Determine the [X, Y] coordinate at the center of the cell enclosing the given text.  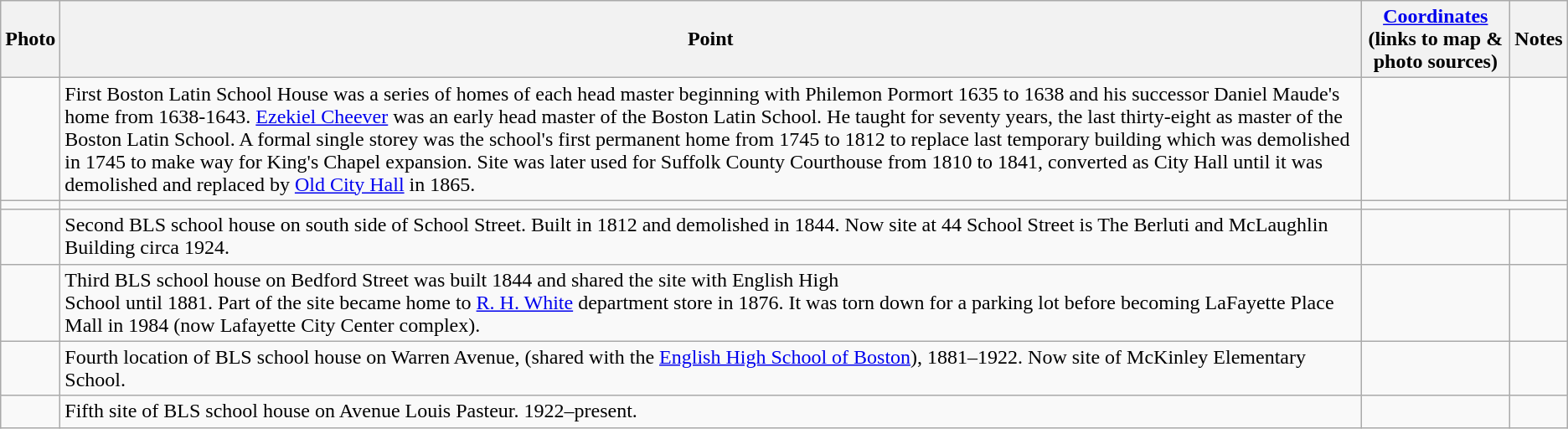
Photo [30, 39]
Fifth site of BLS school house on Avenue Louis Pasteur. 1922–present. [710, 411]
Point [710, 39]
Notes [1539, 39]
Coordinates(links to map & photo sources) [1436, 39]
